Scan for the cell matching the given text and deliver its (x, y) coordinate at center. 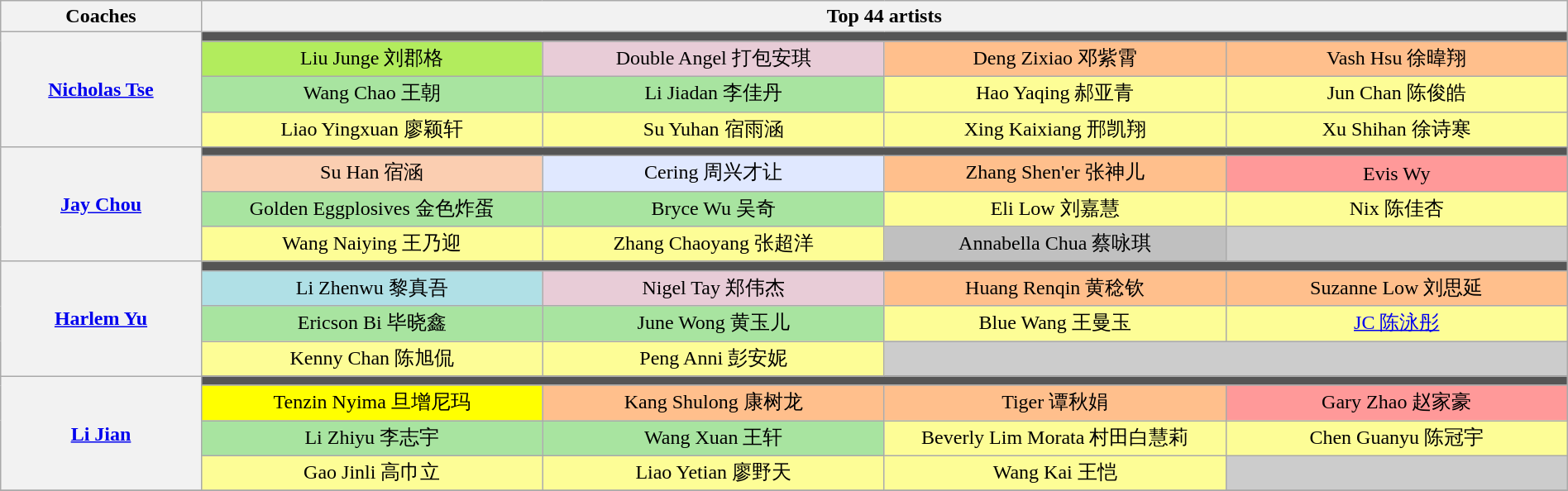
Tenzin Nyima 旦增尼玛 (372, 403)
Nix 陈佳杏 (1396, 208)
Huang Renqin 黄稔钦 (1055, 288)
Beverly Lim Morata 村田白慧莉 (1055, 438)
Bryce Wu 吴奇 (713, 208)
Gary Zhao 赵家豪 (1396, 403)
Wang Kai 王恺 (1055, 473)
Evis Wy (1396, 174)
Wang Chao 王朝 (372, 94)
Li Zhiyu 李志宇 (372, 438)
Liu Junge 刘郡格 (372, 60)
Su Yuhan 宿雨涵 (713, 129)
Kenny Chan 陈旭侃 (372, 359)
Suzanne Low 刘思延 (1396, 288)
Harlem Yu (101, 319)
Wang Naiying 王乃迎 (372, 245)
Liao Yingxuan 廖颖轩 (372, 129)
Wang Xuan 王轩 (713, 438)
Peng Anni 彭安妮 (713, 359)
Gao Jinli 高巾立 (372, 473)
Zhang Shen'er 张神儿 (1055, 174)
Ericson Bi 毕晓鑫 (372, 324)
Annabella Chua 蔡咏琪 (1055, 245)
Zhang Chaoyang 张超洋 (713, 245)
Hao Yaqing 郝亚青 (1055, 94)
Liao Yetian 廖野天 (713, 473)
Double Angel 打包安琪 (713, 60)
Cering 周兴才让 (713, 174)
Deng Zixiao 邓紫霄 (1055, 60)
Li Zhenwu 黎真吾 (372, 288)
June Wong 黄玉儿 (713, 324)
Eli Low 刘嘉慧 (1055, 208)
JC 陈泳彤 (1396, 324)
Vash Hsu 徐暐翔 (1396, 60)
Nigel Tay 郑伟杰 (713, 288)
Jay Chou (101, 205)
Blue Wang 王曼玉 (1055, 324)
Li Jian (101, 433)
Kang Shulong 康树龙 (713, 403)
Su Han 宿涵 (372, 174)
Coaches (101, 17)
Chen Guanyu 陈冠宇 (1396, 438)
Nicholas Tse (101, 89)
Top 44 artists (884, 17)
Golden Eggplosives 金色炸蛋 (372, 208)
Xu Shihan 徐诗寒 (1396, 129)
Jun Chan 陈俊皓 (1396, 94)
Xing Kaixiang 邢凯翔 (1055, 129)
Li Jiadan 李佳丹 (713, 94)
Tiger 谭秋娟 (1055, 403)
